Identify which cell holds the provided text, then report its (x, y) central coordinate. 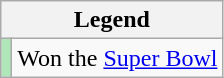
Won the Super Bowl (118, 58)
Legend (112, 20)
